Return the [X, Y] coordinate for the center point of the cell that contains the specified text.  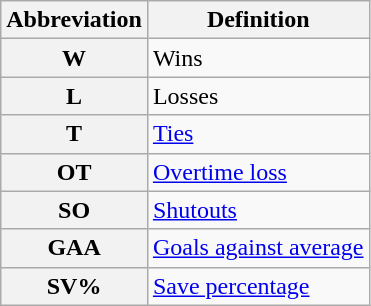
Overtime loss [258, 172]
W [74, 58]
Wins [258, 58]
Definition [258, 20]
T [74, 134]
Abbreviation [74, 20]
Goals against average [258, 248]
SO [74, 210]
GAA [74, 248]
Shutouts [258, 210]
OT [74, 172]
Losses [258, 96]
L [74, 96]
Save percentage [258, 286]
Ties [258, 134]
SV% [74, 286]
